Return [x, y] of the center of cell containing provided text 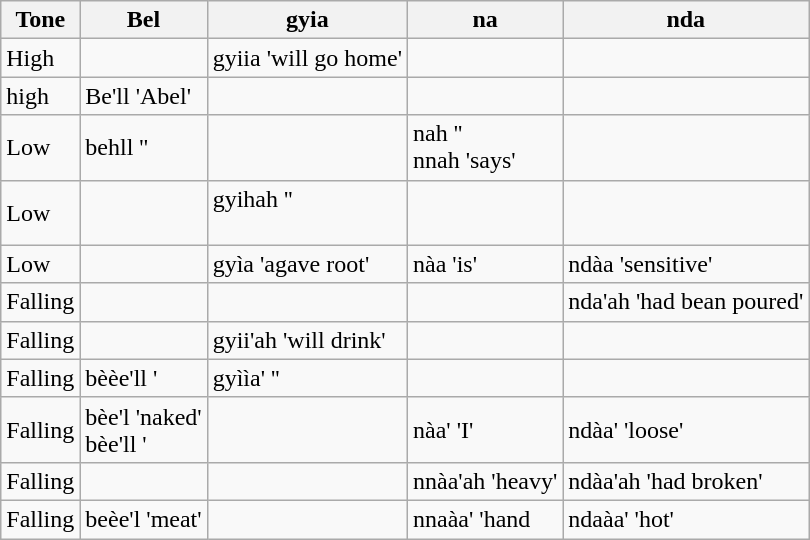
na [486, 20]
Be'll 'Abel' [144, 96]
nda'ah 'had bean poured' [686, 302]
gyihah '' [307, 212]
gyììa' '' [307, 378]
ndàa 'sensitive' [686, 264]
beèe'l 'meat' [144, 519]
ndaàa' 'hot' [686, 519]
gyìa 'agave root' [307, 264]
ndàa'ah 'had broken' [686, 481]
gyii'ah 'will drink' [307, 340]
bèe'l 'naked'bèe'll ' [144, 430]
bèèe'll ' [144, 378]
nda [686, 20]
nnàa'ah 'heavy' [486, 481]
nah ''nnah 'says' [486, 148]
nnaàa' 'hand [486, 519]
ndàa' 'loose' [686, 430]
nàa 'is' [486, 264]
Tone [40, 20]
high [40, 96]
nàa' 'I' [486, 430]
behll '' [144, 148]
gyiia 'will go home' [307, 58]
gyia [307, 20]
Bel [144, 20]
High [40, 58]
